For the text-containing cell, return its midpoint in (x, y) coordinate format. 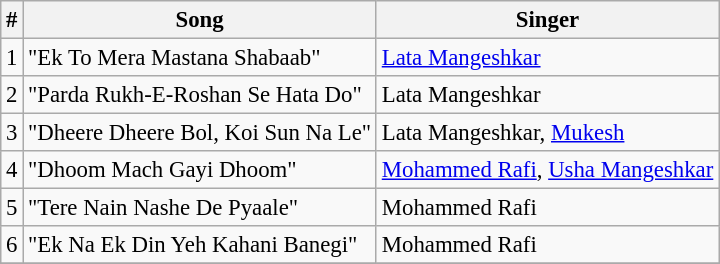
# (12, 20)
5 (12, 208)
Song (200, 20)
"Ek Na Ek Din Yeh Kahani Banegi" (200, 245)
Mohammed Rafi, Usha Mangeshkar (547, 170)
"Dheere Dheere Bol, Koi Sun Na Le" (200, 133)
1 (12, 58)
2 (12, 95)
"Tere Nain Nashe De Pyaale" (200, 208)
Lata Mangeshkar, Mukesh (547, 133)
6 (12, 245)
"Parda Rukh-E-Roshan Se Hata Do" (200, 95)
Singer (547, 20)
3 (12, 133)
"Ek To Mera Mastana Shabaab" (200, 58)
"Dhoom Mach Gayi Dhoom" (200, 170)
4 (12, 170)
